Identify which cell holds the provided text, then report its [x, y] central coordinate. 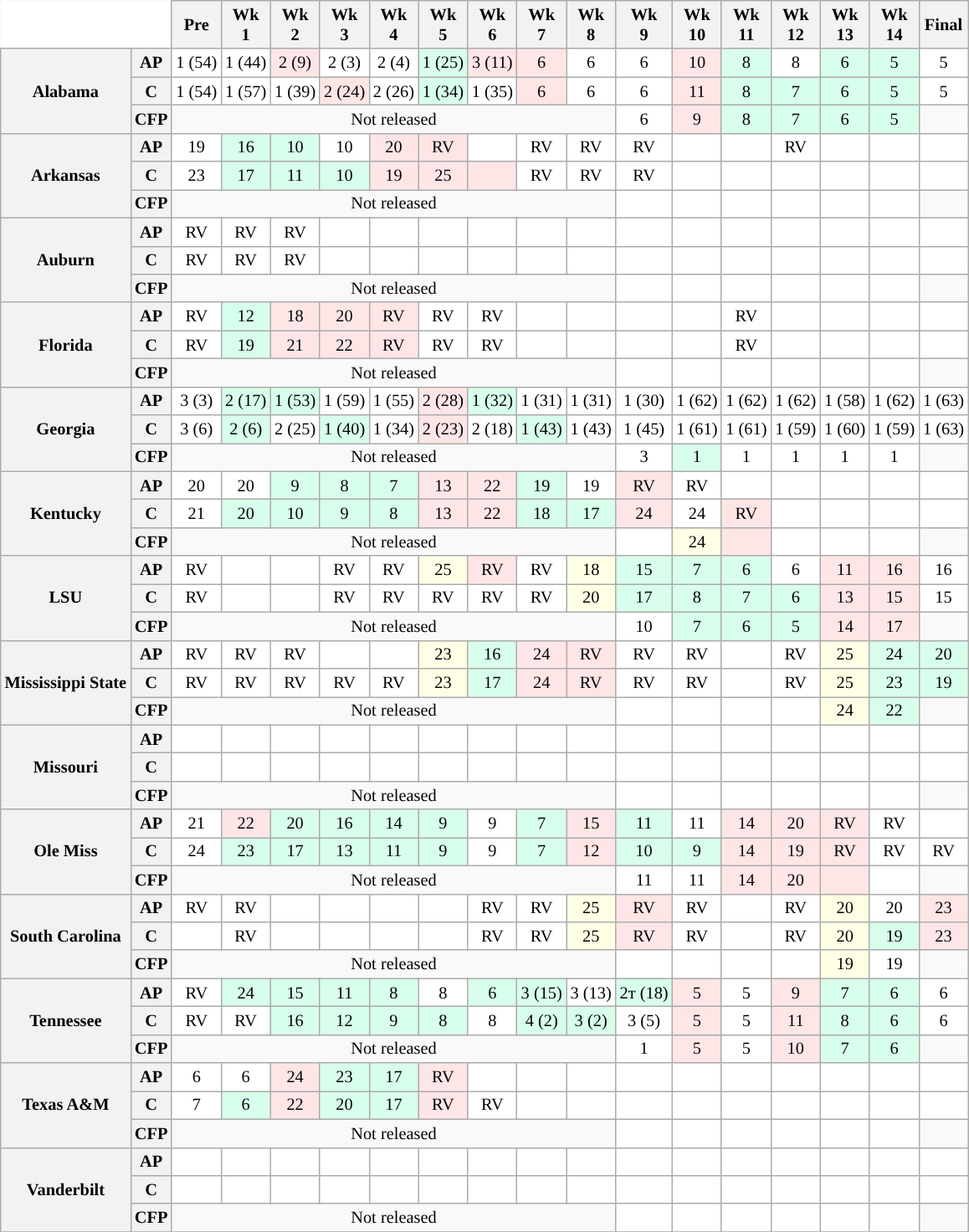
3 (11) [492, 63]
1 (57) [246, 91]
Wk12 [795, 24]
2 (4) [393, 63]
3 (3) [196, 401]
Wk2 [295, 24]
1 (32) [492, 401]
2 (23) [443, 429]
2 (24) [345, 91]
2 (17) [246, 401]
3 (5) [644, 1020]
Alabama [65, 90]
2 (25) [295, 429]
Wk5 [443, 24]
1 (44) [246, 63]
1 (30) [644, 401]
Wk7 [542, 24]
Auburn [65, 259]
3 [644, 457]
3 (6) [196, 429]
Missouri [65, 767]
Wk8 [591, 24]
Tennessee [65, 1021]
Vanderbilt [65, 1190]
2 (3) [345, 63]
1 (25) [443, 63]
LSU [65, 598]
Wk9 [644, 24]
Wk10 [696, 24]
Georgia [65, 429]
Texas A&M [65, 1105]
2т (18) [644, 993]
Wk11 [746, 24]
Arkansas [65, 176]
Mississippi State [65, 683]
Wk3 [345, 24]
1 (60) [845, 429]
Ole Miss [65, 852]
2 (28) [443, 401]
South Carolina [65, 936]
Kentucky [65, 514]
Final [944, 24]
Wk6 [492, 24]
Pre [196, 24]
1 (55) [393, 401]
2 (18) [492, 429]
1 (39) [295, 91]
Wk13 [845, 24]
Wk1 [246, 24]
2 (6) [246, 429]
3 (13) [591, 993]
Florida [65, 345]
3 (15) [542, 993]
3 (2) [591, 1020]
1 (40) [345, 429]
4 (2) [542, 1020]
Wk4 [393, 24]
2 (26) [393, 91]
2 (9) [295, 63]
1 (35) [492, 91]
Wk14 [894, 24]
1 (45) [644, 429]
1 (58) [845, 401]
1 (53) [295, 401]
